Extract the (x, y) coordinate from the center of the cell holding the provided text.  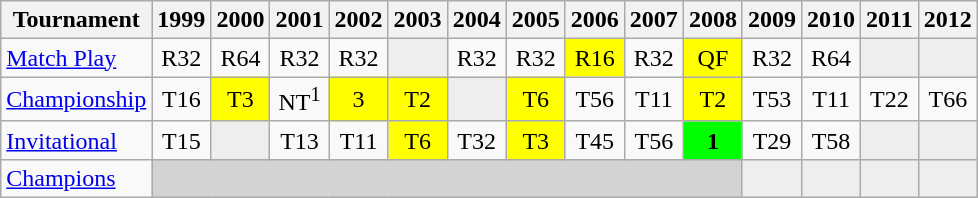
T58 (832, 140)
3 (358, 100)
Match Play (76, 58)
Champions (76, 178)
2011 (890, 20)
T66 (948, 100)
1999 (182, 20)
2008 (712, 20)
2005 (536, 20)
2006 (594, 20)
T29 (772, 140)
2004 (476, 20)
Tournament (76, 20)
T45 (594, 140)
T15 (182, 140)
Invitational (76, 140)
R16 (594, 58)
QF (712, 58)
2001 (300, 20)
2002 (358, 20)
2003 (418, 20)
T22 (890, 100)
T32 (476, 140)
Championship (76, 100)
2000 (240, 20)
2007 (654, 20)
2010 (832, 20)
T53 (772, 100)
NT1 (300, 100)
1 (712, 140)
T13 (300, 140)
2012 (948, 20)
T16 (182, 100)
2009 (772, 20)
